Output the (X, Y) coordinate of the center of the cell containing the given text.  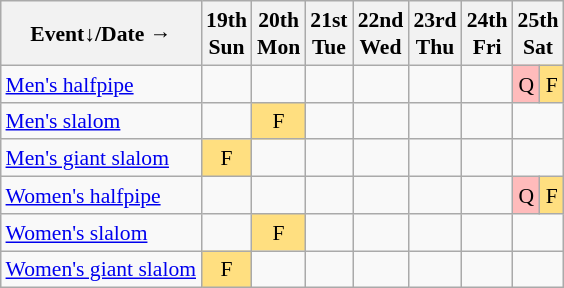
Men's halfpipe (102, 84)
Women's slalom (102, 232)
20thMon (278, 33)
22ndWed (381, 33)
19thSun (226, 33)
Women's halfpipe (102, 194)
Women's giant slalom (102, 268)
Men's giant slalom (102, 158)
Men's slalom (102, 120)
24thFri (488, 33)
23rdThu (434, 33)
Event↓/Date → (102, 33)
25thSat (538, 33)
21stTue (328, 33)
